Determine the [x, y] coordinate at the center of the cell enclosing the given text.  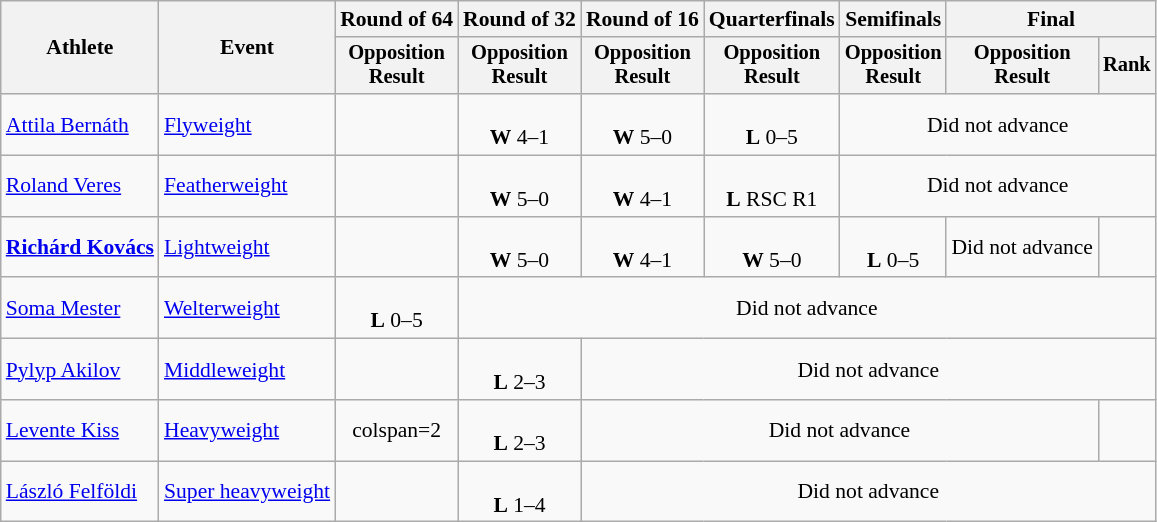
Athlete [80, 48]
László Felföldi [80, 492]
Rank [1127, 66]
Lightweight [247, 248]
L RSC R1 [772, 186]
Pylyp Akilov [80, 370]
Levente Kiss [80, 430]
Featherweight [247, 186]
Middleweight [247, 370]
Quarterfinals [772, 19]
Richárd Kovács [80, 248]
Round of 32 [520, 19]
Round of 16 [642, 19]
Attila Bernáth [80, 124]
Super heavyweight [247, 492]
Roland Veres [80, 186]
colspan=2 [396, 430]
Flyweight [247, 124]
Soma Mester [80, 308]
Event [247, 48]
Semifinals [894, 19]
Welterweight [247, 308]
Round of 64 [396, 19]
L 1–4 [520, 492]
Final [1050, 19]
Heavyweight [247, 430]
